Return [X, Y] of the center of cell containing provided text 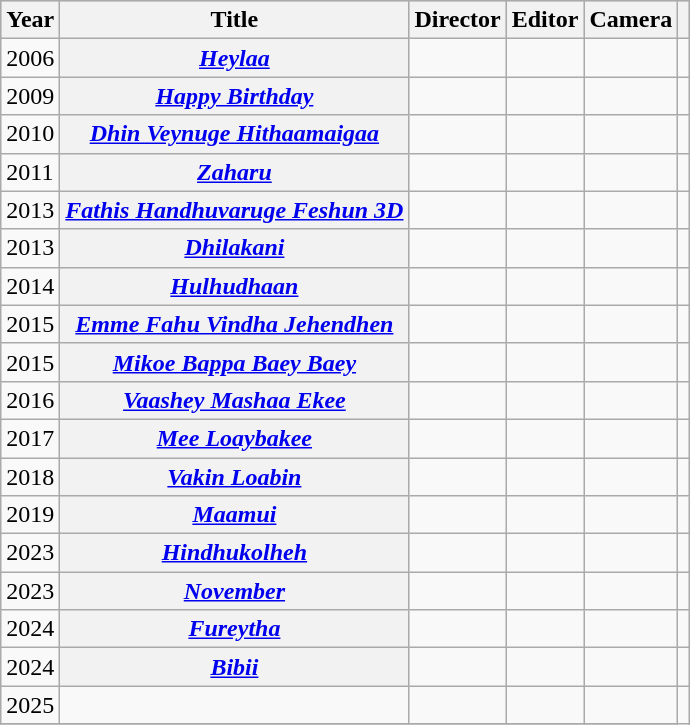
Vakin Loabin [234, 477]
2017 [30, 438]
Year [30, 20]
Emme Fahu Vindha Jehendhen [234, 324]
2019 [30, 515]
2025 [30, 705]
2016 [30, 400]
2010 [30, 134]
Mee Loaybakee [234, 438]
Maamui [234, 515]
Heylaa [234, 58]
Vaashey Mashaa Ekee [234, 400]
November [234, 591]
2014 [30, 286]
Dhilakani [234, 248]
Director [458, 20]
Title [234, 20]
2011 [30, 172]
Hulhudhaan [234, 286]
Editor [545, 20]
Happy Birthday [234, 96]
Dhin Veynuge Hithaamaigaa [234, 134]
2006 [30, 58]
Hindhukolheh [234, 553]
2018 [30, 477]
Fureytha [234, 629]
Zaharu [234, 172]
Camera [631, 20]
Fathis Handhuvaruge Feshun 3D [234, 210]
Bibii [234, 667]
2009 [30, 96]
Mikoe Bappa Baey Baey [234, 362]
